Determine the (X, Y) coordinate at the center of the cell enclosing the given text.  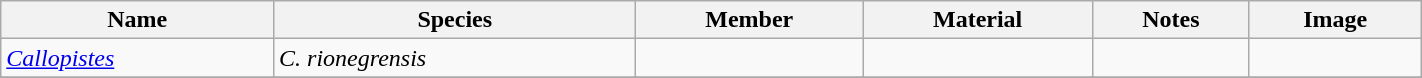
Member (750, 20)
Species (455, 20)
Image (1335, 20)
Notes (1172, 20)
Name (138, 20)
Callopistes (138, 58)
Material (978, 20)
C. rionegrensis (455, 58)
